Pinpoint the cell where the given text exists, returning its [x, y] midpoint coordinate. 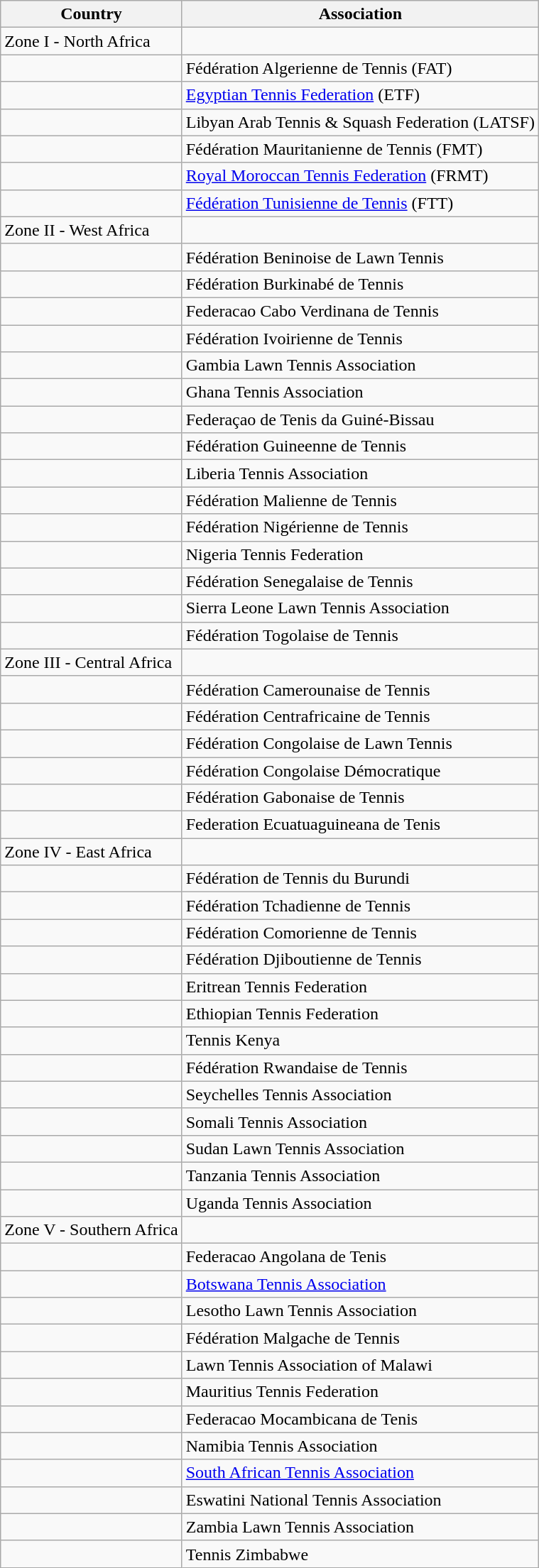
Liberia Tennis Association [360, 473]
Fédération Congolaise de Lawn Tennis [360, 743]
Gambia Lawn Tennis Association [360, 366]
Zone V - Southern Africa [91, 1230]
Fédération Centrafricaine de Tennis [360, 716]
Federation Ecuatuaguineana de Tenis [360, 825]
Fédération Ivoirienne de Tennis [360, 339]
Somali Tennis Association [360, 1122]
Eritrean Tennis Federation [360, 987]
Fédération Rwandaise de Tennis [360, 1068]
Uganda Tennis Association [360, 1203]
Fédération Malgache de Tennis [360, 1338]
Namibia Tennis Association [360, 1446]
Zone II - West Africa [91, 230]
Fédération Mauritanienne de Tennis (FMT) [360, 149]
Fédération Tunisienne de Tennis (FTT) [360, 203]
Libyan Arab Tennis & Squash Federation (LATSF) [360, 122]
Fédération Gabonaise de Tennis [360, 798]
Federacao Mocambicana de Tenis [360, 1419]
Fédération Beninoise de Lawn Tennis [360, 257]
Fédération Malienne de Tennis [360, 500]
South African Tennis Association [360, 1473]
Association [360, 14]
Fédération de Tennis du Burundi [360, 879]
Seychelles Tennis Association [360, 1095]
Country [91, 14]
Fédération Senegalaise de Tennis [360, 581]
Egyptian Tennis Federation (ETF) [360, 95]
Fédération Camerounaise de Tennis [360, 689]
Tennis Zimbabwe [360, 1554]
Fédération Congolaise Démocratique [360, 770]
Fédération Togolaise de Tennis [360, 635]
Fédération Comorienne de Tennis [360, 933]
Zone III - Central Africa [91, 662]
Federaçao de Tenis da Guiné-Bissau [360, 420]
Fédération Guineenne de Tennis [360, 446]
Sudan Lawn Tennis Association [360, 1148]
Lawn Tennis Association of Malawi [360, 1365]
Zone I - North Africa [91, 41]
Ethiopian Tennis Federation [360, 1014]
Nigeria Tennis Federation [360, 554]
Eswatini National Tennis Association [360, 1500]
Royal Moroccan Tennis Federation (FRMT) [360, 176]
Zambia Lawn Tennis Association [360, 1527]
Tennis Kenya [360, 1041]
Fédération Tchadienne de Tennis [360, 906]
Fédération Nigérienne de Tennis [360, 527]
Ghana Tennis Association [360, 393]
Fédération Djiboutienne de Tennis [360, 960]
Fédération Burkinabé de Tennis [360, 284]
Zone IV - East Africa [91, 852]
Tanzania Tennis Association [360, 1175]
Federacao Cabo Verdinana de Tennis [360, 311]
Sierra Leone Lawn Tennis Association [360, 608]
Mauritius Tennis Federation [360, 1392]
Fédération Algerienne de Tennis (FAT) [360, 68]
Botswana Tennis Association [360, 1284]
Lesotho Lawn Tennis Association [360, 1311]
Federacao Angolana de Tenis [360, 1257]
